For the text-containing cell, return its midpoint in (X, Y) coordinate format. 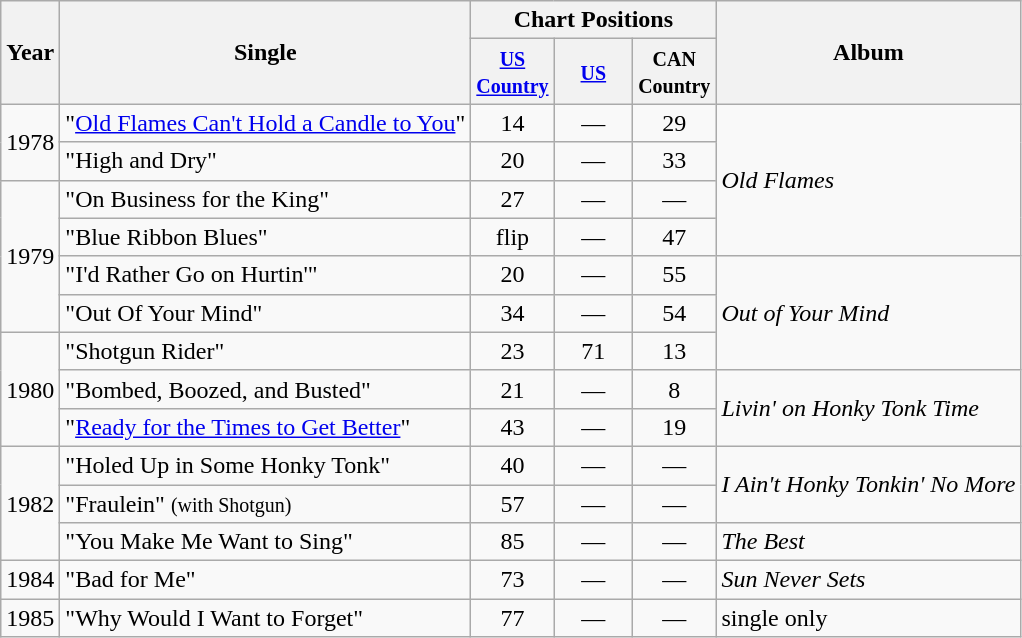
34 (512, 313)
"Why Would I Want to Forget" (266, 618)
"On Business for the King" (266, 199)
73 (512, 580)
43 (512, 427)
I Ain't Honky Tonkin' No More (868, 484)
single only (868, 618)
1978 (30, 142)
57 (512, 503)
"Holed Up in Some Honky Tonk" (266, 465)
Livin' on Honky Tonk Time (868, 408)
55 (674, 275)
flip (512, 237)
Out of Your Mind (868, 313)
"High and Dry" (266, 161)
Chart Positions (594, 20)
"Bad for Me" (266, 580)
US Country (512, 72)
13 (674, 351)
The Best (868, 542)
54 (674, 313)
1979 (30, 256)
"Ready for the Times to Get Better" (266, 427)
Old Flames (868, 180)
1982 (30, 503)
"Blue Ribbon Blues" (266, 237)
"Old Flames Can't Hold a Candle to You" (266, 123)
27 (512, 199)
"Bombed, Boozed, and Busted" (266, 389)
1985 (30, 618)
40 (512, 465)
14 (512, 123)
71 (594, 351)
85 (512, 542)
"I'd Rather Go on Hurtin'" (266, 275)
21 (512, 389)
29 (674, 123)
1984 (30, 580)
23 (512, 351)
1980 (30, 389)
"Fraulein" (with Shotgun) (266, 503)
Single (266, 52)
"Out Of Your Mind" (266, 313)
19 (674, 427)
47 (674, 237)
US (594, 72)
CAN Country (674, 72)
77 (512, 618)
8 (674, 389)
Year (30, 52)
Sun Never Sets (868, 580)
"Shotgun Rider" (266, 351)
33 (674, 161)
Album (868, 52)
"You Make Me Want to Sing" (266, 542)
